Extract the [x, y] coordinate from the center of the cell holding the provided text.  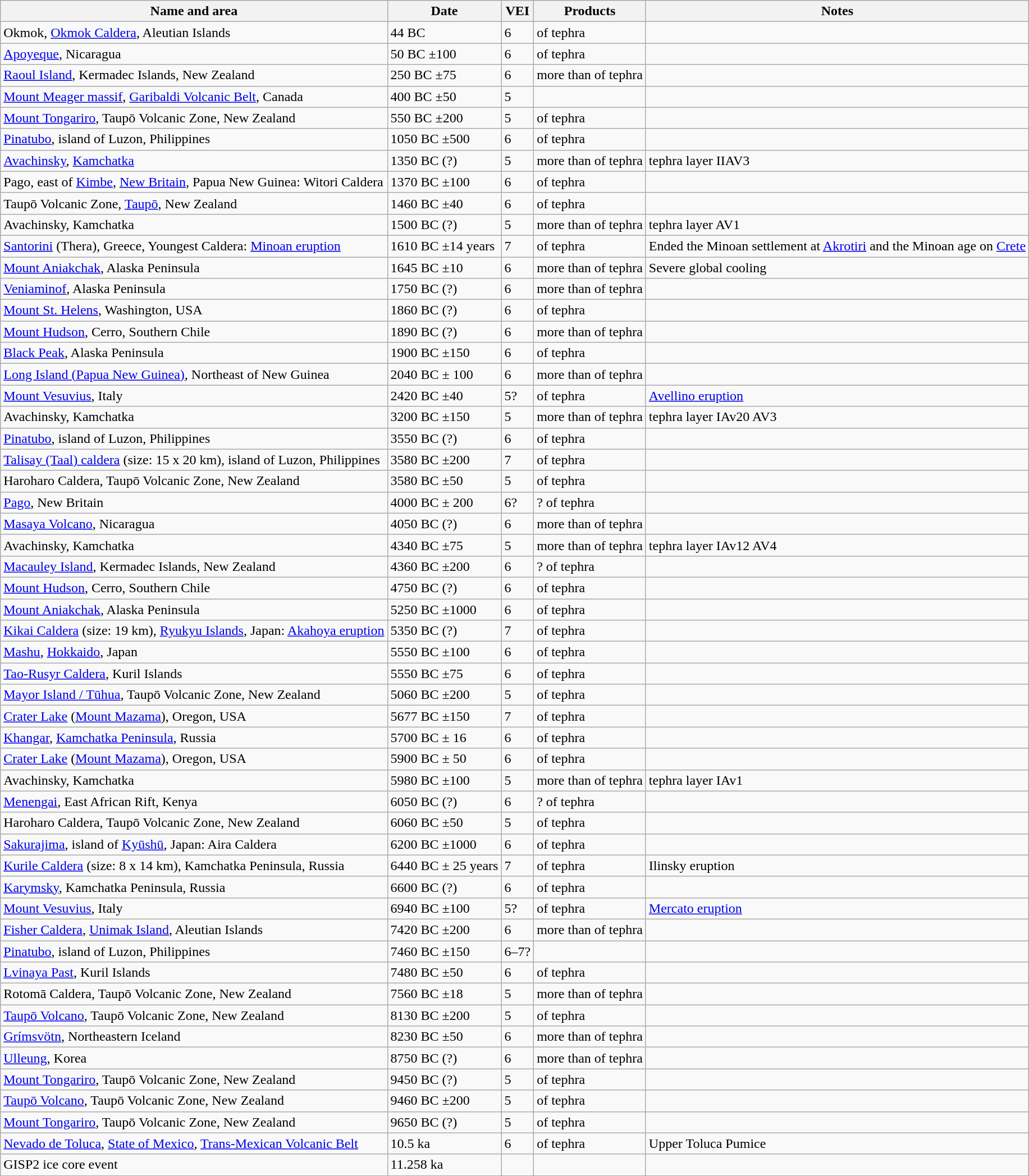
Talisay (Taal) caldera (size: 15 x 20 km), island of Luzon, Philippines [194, 460]
4750 BC (?) [445, 588]
Ulleung, Korea [194, 1058]
Date [445, 11]
7460 BC ±150 [445, 951]
3580 BC ±200 [445, 460]
Santorini (Thera), Greece, Youngest Caldera: Minoan eruption [194, 246]
6940 BC ±100 [445, 908]
2420 BC ±40 [445, 396]
Pago, east of Kimbe, New Britain, Papua New Guinea: Witori Caldera [194, 182]
400 BC ±50 [445, 97]
9650 BC (?) [445, 1122]
5900 BC ± 50 [445, 759]
3550 BC (?) [445, 438]
Apoyeque, Nicaragua [194, 54]
Rotomā Caldera, Taupō Volcanic Zone, New Zealand [194, 994]
9450 BC (?) [445, 1079]
7560 BC ±18 [445, 994]
tephra layer IAv20 AV3 [837, 417]
Raoul Island, Kermadec Islands, New Zealand [194, 75]
Ilinsky eruption [837, 866]
Upper Toluca Pumice [837, 1143]
11.258 ka [445, 1165]
6600 BC (?) [445, 887]
8230 BC ±50 [445, 1037]
Mount St. Helens, Washington, USA [194, 310]
6–7? [518, 951]
1370 BC ±100 [445, 182]
5250 BC ±1000 [445, 609]
Khangar, Kamchatka Peninsula, Russia [194, 738]
Kikai Caldera (size: 19 km), Ryukyu Islands, Japan: Akahoya eruption [194, 631]
1890 BC (?) [445, 332]
6060 BC ±50 [445, 823]
Nevado de Toluca, State of Mexico, Trans-Mexican Volcanic Belt [194, 1143]
Menengai, East African Rift, Kenya [194, 802]
4000 BC ± 200 [445, 502]
Sakurajima, island of Kyūshū, Japan: Aira Caldera [194, 844]
Severe global cooling [837, 268]
Karymsky, Kamchatka Peninsula, Russia [194, 887]
8750 BC (?) [445, 1058]
tephra layer AV1 [837, 225]
3580 BC ±50 [445, 481]
VEI [518, 11]
7420 BC ±200 [445, 930]
6? [518, 502]
Pago, New Britain [194, 502]
1610 BC ±14 years [445, 246]
Mashu, Hokkaido, Japan [194, 652]
6200 BC ±1000 [445, 844]
Lvinaya Past, Kuril Islands [194, 973]
tephra layer IAv1 [837, 780]
1750 BC (?) [445, 289]
10.5 ka [445, 1143]
5677 BC ±150 [445, 716]
Mercato eruption [837, 908]
Masaya Volcano, Nicaragua [194, 524]
9460 BC ±200 [445, 1101]
6440 BC ± 25 years [445, 866]
6050 BC (?) [445, 802]
44 BC [445, 33]
50 BC ±100 [445, 54]
1500 BC (?) [445, 225]
7480 BC ±50 [445, 973]
Okmok, Okmok Caldera, Aleutian Islands [194, 33]
Products [590, 11]
1350 BC (?) [445, 161]
Name and area [194, 11]
5550 BC ±75 [445, 674]
tephra layer IIAV3 [837, 161]
Avellino eruption [837, 396]
1050 BC ±500 [445, 139]
Black Peak, Alaska Peninsula [194, 353]
Kurile Caldera (size: 8 x 14 km), Kamchatka Peninsula, Russia [194, 866]
8130 BC ±200 [445, 1015]
Fisher Caldera, Unimak Island, Aleutian Islands [194, 930]
Taupō Volcanic Zone, Taupō, New Zealand [194, 203]
Macauley Island, Kermadec Islands, New Zealand [194, 566]
GISP2 ice core event [194, 1165]
5350 BC (?) [445, 631]
Tao-Rusyr Caldera, Kuril Islands [194, 674]
Veniaminof, Alaska Peninsula [194, 289]
5700 BC ± 16 [445, 738]
5550 BC ±100 [445, 652]
2040 BC ± 100 [445, 374]
Notes [837, 11]
3200 BC ±150 [445, 417]
Long Island (Papua New Guinea), Northeast of New Guinea [194, 374]
5980 BC ±100 [445, 780]
Mayor Island / Tūhua, Taupō Volcanic Zone, New Zealand [194, 695]
4340 BC ±75 [445, 545]
1460 BC ±40 [445, 203]
4050 BC (?) [445, 524]
550 BC ±200 [445, 118]
1860 BC (?) [445, 310]
Ended the Minoan settlement at Akrotiri and the Minoan age on Crete [837, 246]
Grímsvötn, Northeastern Iceland [194, 1037]
5060 BC ±200 [445, 695]
4360 BC ±200 [445, 566]
1645 BC ±10 [445, 268]
1900 BC ±150 [445, 353]
250 BC ±75 [445, 75]
Mount Meager massif, Garibaldi Volcanic Belt, Canada [194, 97]
tephra layer IAv12 AV4 [837, 545]
